Provide the (X, Y) coordinate of the cell's center where the given text is located.  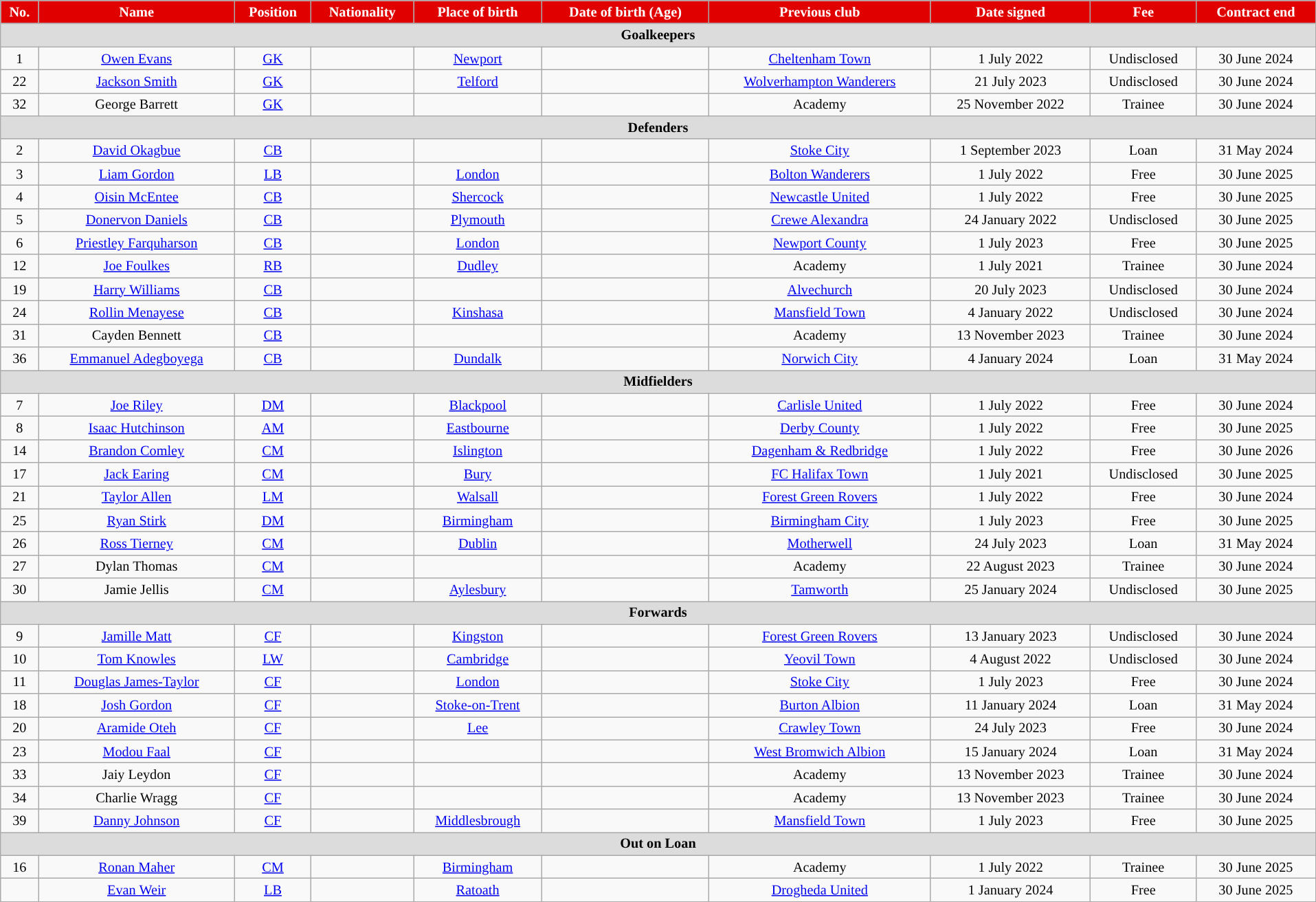
Aylesbury (478, 589)
Eastbourne (478, 428)
No. (19, 12)
Motherwell (819, 543)
Middlesbrough (478, 821)
Cambridge (478, 659)
Date of birth (Age) (625, 12)
Dylan Thomas (136, 566)
Islington (478, 451)
AM (272, 428)
22 August 2023 (1010, 566)
Contract end (1256, 12)
Oisin McEntee (136, 197)
Defenders (658, 127)
LM (272, 497)
RB (272, 266)
10 (19, 659)
Dagenham & Redbridge (819, 451)
Name (136, 12)
West Bromwich Albion (819, 751)
25 (19, 520)
Jamie Jellis (136, 589)
David Okagbue (136, 151)
24 January 2022 (1010, 220)
Wolverhampton Wanderers (819, 81)
Douglas James-Taylor (136, 682)
Dundalk (478, 358)
Jack Earing (136, 474)
Nationality (363, 12)
24 (19, 312)
21 July 2023 (1010, 81)
4 January 2022 (1010, 312)
Position (272, 12)
Telford (478, 81)
25 November 2022 (1010, 104)
Brandon Comley (136, 451)
Josh Gordon (136, 705)
FC Halifax Town (819, 474)
4 August 2022 (1010, 659)
Rollin Menayese (136, 312)
13 January 2023 (1010, 636)
Kingston (478, 636)
Yeovil Town (819, 659)
Ronan Maher (136, 867)
Bury (478, 474)
Burton Albion (819, 705)
2 (19, 151)
Cayden Bennett (136, 335)
Carlisle United (819, 405)
Evan Weir (136, 890)
Bolton Wanderers (819, 174)
Midfielders (658, 382)
6 (19, 243)
Newport (478, 58)
Tom Knowles (136, 659)
11 (19, 682)
Modou Faal (136, 751)
4 (19, 197)
Ross Tierney (136, 543)
Goalkeepers (658, 35)
16 (19, 867)
11 January 2024 (1010, 705)
23 (19, 751)
4 January 2024 (1010, 358)
Joe Riley (136, 405)
Newcastle United (819, 197)
Plymouth (478, 220)
5 (19, 220)
Charlie Wragg (136, 797)
Jaiy Leydon (136, 774)
1 January 2024 (1010, 890)
14 (19, 451)
Stoke-on-Trent (478, 705)
27 (19, 566)
15 January 2024 (1010, 751)
Place of birth (478, 12)
7 (19, 405)
Walsall (478, 497)
3 (19, 174)
Liam Gordon (136, 174)
Blackpool (478, 405)
1 September 2023 (1010, 151)
Donervon Daniels (136, 220)
George Barrett (136, 104)
Owen Evans (136, 58)
26 (19, 543)
Joe Foulkes (136, 266)
Tamworth (819, 589)
Fee (1144, 12)
Priestley Farquharson (136, 243)
Ryan Stirk (136, 520)
Cheltenham Town (819, 58)
36 (19, 358)
21 (19, 497)
30 June 2026 (1256, 451)
33 (19, 774)
31 (19, 335)
18 (19, 705)
Derby County (819, 428)
30 (19, 589)
Alvechurch (819, 289)
Ratoath (478, 890)
Isaac Hutchinson (136, 428)
8 (19, 428)
Previous club (819, 12)
22 (19, 81)
12 (19, 266)
Forwards (658, 613)
20 July 2023 (1010, 289)
Out on Loan (658, 844)
Birmingham City (819, 520)
17 (19, 474)
Date signed (1010, 12)
Jamille Matt (136, 636)
Emmanuel Adegboyega (136, 358)
32 (19, 104)
9 (19, 636)
Newport County (819, 243)
Drogheda United (819, 890)
Jackson Smith (136, 81)
39 (19, 821)
Norwich City (819, 358)
Aramide Oteh (136, 728)
Kinshasa (478, 312)
Dudley (478, 266)
Taylor Allen (136, 497)
LW (272, 659)
Crewe Alexandra (819, 220)
Dublin (478, 543)
Shercock (478, 197)
1 (19, 58)
34 (19, 797)
Lee (478, 728)
Crawley Town (819, 728)
20 (19, 728)
Danny Johnson (136, 821)
25 January 2024 (1010, 589)
19 (19, 289)
Harry Williams (136, 289)
